Extract the [x, y] coordinate from the center of the cell holding the provided text.  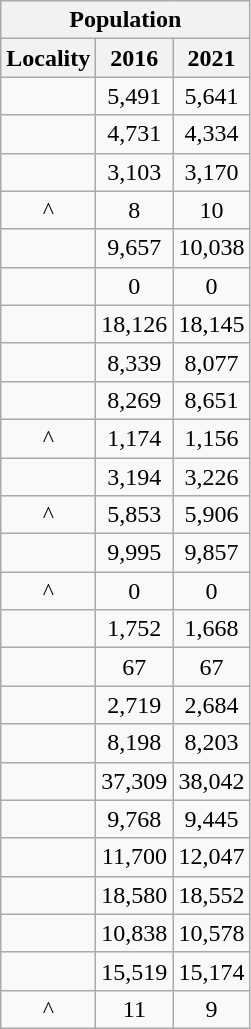
15,519 [134, 971]
4,731 [134, 134]
2,719 [134, 705]
37,309 [134, 781]
5,853 [134, 515]
9,857 [212, 553]
1,752 [134, 629]
12,047 [212, 857]
10,578 [212, 933]
9,445 [212, 819]
8 [134, 210]
10 [212, 210]
3,170 [212, 172]
Locality [48, 58]
8,203 [212, 743]
9 [212, 1009]
9,768 [134, 819]
3,194 [134, 477]
2021 [212, 58]
1,668 [212, 629]
2016 [134, 58]
5,641 [212, 96]
8,198 [134, 743]
18,145 [212, 324]
10,838 [134, 933]
1,174 [134, 438]
4,334 [212, 134]
9,657 [134, 248]
18,126 [134, 324]
3,103 [134, 172]
5,906 [212, 515]
5,491 [134, 96]
8,077 [212, 362]
8,269 [134, 400]
8,339 [134, 362]
9,995 [134, 553]
1,156 [212, 438]
18,580 [134, 895]
2,684 [212, 705]
8,651 [212, 400]
11,700 [134, 857]
11 [134, 1009]
18,552 [212, 895]
15,174 [212, 971]
38,042 [212, 781]
3,226 [212, 477]
10,038 [212, 248]
Population [126, 20]
